Return [x, y] of the center of cell containing provided text 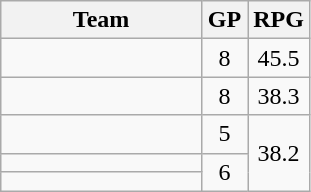
38.2 [279, 153]
RPG [279, 20]
Team [102, 20]
5 [224, 134]
45.5 [279, 58]
GP [224, 20]
38.3 [279, 96]
6 [224, 172]
